Return (X, Y) of the center of cell containing provided text 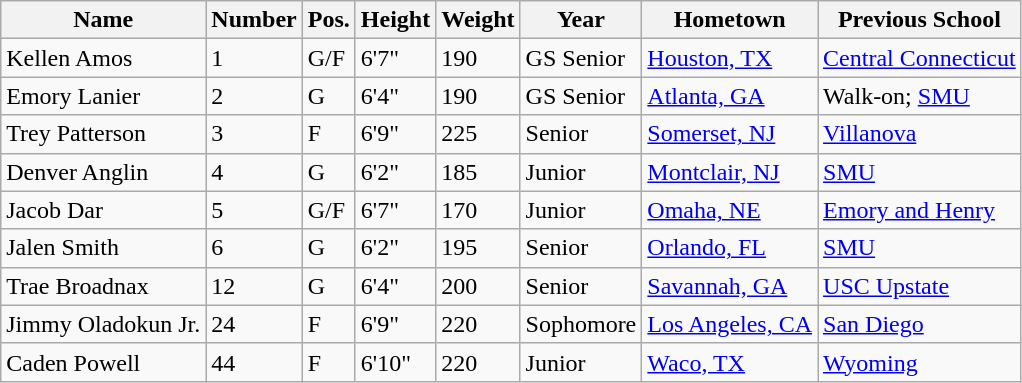
Previous School (920, 20)
Los Angeles, CA (730, 324)
Denver Anglin (104, 172)
Orlando, FL (730, 248)
Sophomore (581, 324)
Central Connecticut (920, 58)
Omaha, NE (730, 210)
Walk-on; SMU (920, 96)
5 (254, 210)
Jacob Dar (104, 210)
Wyoming (920, 362)
Savannah, GA (730, 286)
Number (254, 20)
Houston, TX (730, 58)
Waco, TX (730, 362)
4 (254, 172)
24 (254, 324)
Hometown (730, 20)
Kellen Amos (104, 58)
6 (254, 248)
170 (478, 210)
San Diego (920, 324)
1 (254, 58)
Somerset, NJ (730, 134)
Jalen Smith (104, 248)
Name (104, 20)
Height (395, 20)
225 (478, 134)
Weight (478, 20)
12 (254, 286)
195 (478, 248)
2 (254, 96)
185 (478, 172)
Atlanta, GA (730, 96)
44 (254, 362)
Montclair, NJ (730, 172)
Jimmy Oladokun Jr. (104, 324)
Caden Powell (104, 362)
200 (478, 286)
Year (581, 20)
Trey Patterson (104, 134)
3 (254, 134)
Emory and Henry (920, 210)
Emory Lanier (104, 96)
Villanova (920, 134)
Trae Broadnax (104, 286)
Pos. (328, 20)
USC Upstate (920, 286)
6'10" (395, 362)
